Extract the [x, y] coordinate from the center of the cell holding the provided text.  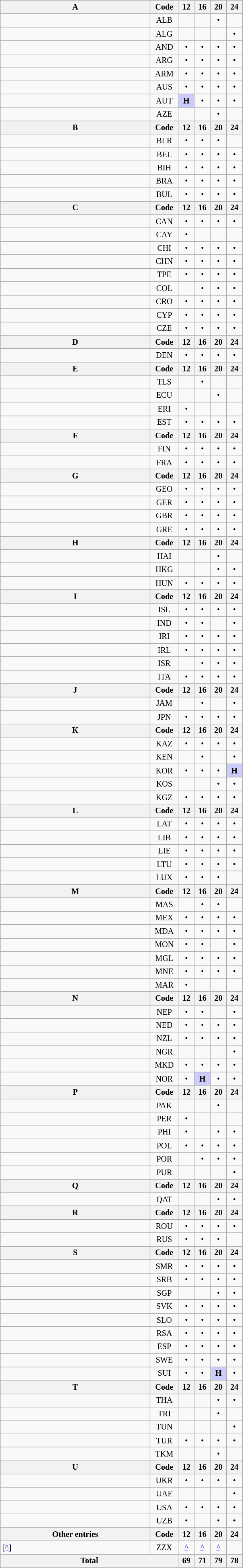
POL [165, 1146]
THA [165, 1400]
BEL [165, 154]
BIH [165, 168]
AZE [165, 114]
E [76, 369]
MNE [165, 972]
KOS [165, 784]
ECU [165, 395]
R [76, 1213]
BRA [165, 181]
MGL [165, 958]
[^] [76, 1548]
Other entries [76, 1534]
DEN [165, 355]
ARM [165, 74]
GBR [165, 516]
IRI [165, 637]
TUN [165, 1427]
JPN [165, 717]
LAT [165, 824]
ZZX [165, 1548]
FIN [165, 449]
LTU [165, 864]
AUS [165, 87]
NEP [165, 1012]
L [76, 811]
CHI [165, 248]
MDA [165, 931]
FRA [165, 463]
POR [165, 1159]
KEN [165, 757]
CRO [165, 302]
GER [165, 503]
TRI [165, 1414]
Total [89, 1561]
NZL [165, 1039]
ESP [165, 1347]
U [76, 1467]
ISL [165, 610]
GRE [165, 529]
NED [165, 1025]
P [76, 1092]
SWE [165, 1360]
T [76, 1387]
AND [165, 47]
ROU [165, 1226]
SMR [165, 1266]
UZB [165, 1521]
JAM [165, 703]
ALB [165, 20]
N [76, 998]
F [76, 435]
USA [165, 1507]
COL [165, 288]
C [76, 208]
TPE [165, 275]
HAI [165, 556]
ARG [165, 61]
HKG [165, 570]
AUT [165, 101]
IRL [165, 650]
CAN [165, 221]
A [76, 7]
CZE [165, 328]
HUN [165, 583]
SVK [165, 1306]
SLO [165, 1320]
TKM [165, 1454]
BUL [165, 195]
RUS [165, 1240]
UAE [165, 1494]
RSA [165, 1333]
SRB [165, 1280]
CYP [165, 315]
M [76, 891]
CHN [165, 262]
KAZ [165, 744]
79 [218, 1561]
EST [165, 422]
IND [165, 623]
NOR [165, 1079]
PUR [165, 1172]
QAT [165, 1199]
69 [186, 1561]
MEX [165, 918]
78 [234, 1561]
ALG [165, 34]
MON [165, 945]
TUR [165, 1441]
ISR [165, 664]
D [76, 342]
71 [202, 1561]
BLR [165, 141]
SUI [165, 1373]
CAY [165, 234]
PER [165, 1119]
NGR [165, 1052]
ITA [165, 677]
MKD [165, 1065]
Q [76, 1186]
PHI [165, 1132]
LIE [165, 851]
LIB [165, 838]
TLS [165, 382]
LUX [165, 878]
SGP [165, 1293]
GEO [165, 489]
MAS [165, 904]
ERI [165, 409]
K [76, 730]
KOR [165, 771]
J [76, 690]
MAR [165, 985]
B [76, 127]
G [76, 476]
I [76, 596]
PAK [165, 1105]
UKR [165, 1481]
KGZ [165, 797]
S [76, 1253]
